Return [X, Y] of the center of cell containing provided text 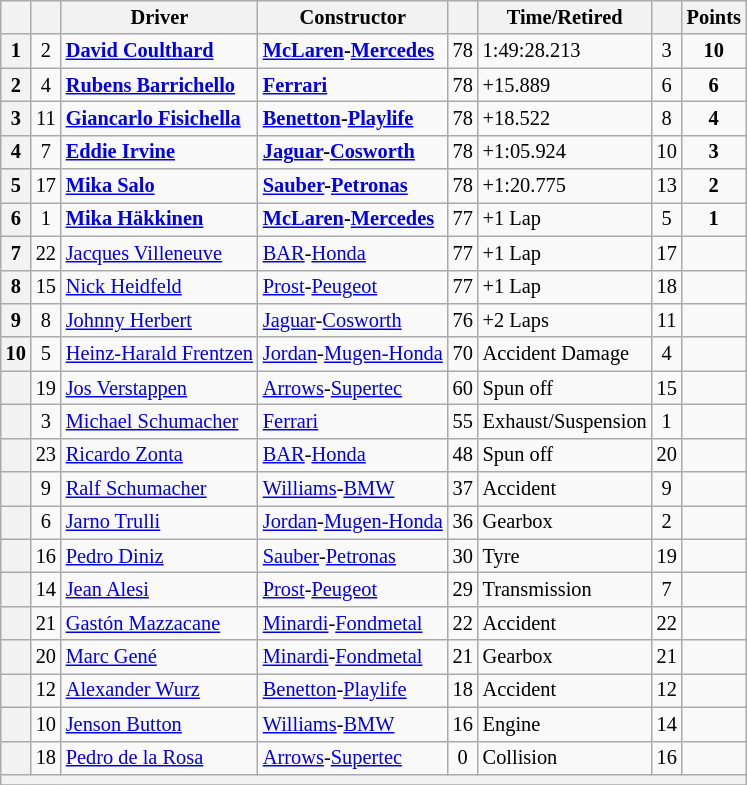
Heinz-Harald Frentzen [160, 354]
David Coulthard [160, 51]
0 [463, 758]
Constructor [353, 17]
Tyre [565, 556]
70 [463, 354]
76 [463, 320]
+2 Laps [565, 320]
Johnny Herbert [160, 320]
Accident Damage [565, 354]
Nick Heidfeld [160, 287]
55 [463, 421]
Exhaust/Suspension [565, 421]
+18.522 [565, 118]
Pedro de la Rosa [160, 758]
Rubens Barrichello [160, 85]
30 [463, 556]
Points [714, 17]
Michael Schumacher [160, 421]
1:49:28.213 [565, 51]
37 [463, 489]
Time/Retired [565, 17]
Collision [565, 758]
Driver [160, 17]
Eddie Irvine [160, 152]
Jenson Button [160, 724]
Ralf Schumacher [160, 489]
Jos Verstappen [160, 388]
Gastón Mazzacane [160, 623]
29 [463, 589]
+1:05.924 [565, 152]
Pedro Diniz [160, 556]
+1:20.775 [565, 186]
Jacques Villeneuve [160, 253]
60 [463, 388]
Transmission [565, 589]
13 [667, 186]
Alexander Wurz [160, 690]
Mika Salo [160, 186]
Engine [565, 724]
Mika Häkkinen [160, 219]
Jean Alesi [160, 589]
48 [463, 455]
Jarno Trulli [160, 522]
Giancarlo Fisichella [160, 118]
23 [46, 455]
Ricardo Zonta [160, 455]
36 [463, 522]
+15.889 [565, 85]
Marc Gené [160, 657]
